Extract the (X, Y) coordinate from the center of the cell holding the provided text.  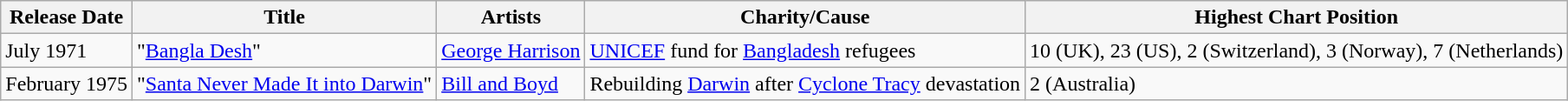
July 1971 (67, 50)
Highest Chart Position (1297, 17)
UNICEF fund for Bangladesh refugees (805, 50)
Title (284, 17)
George Harrison (511, 50)
Release Date (67, 17)
2 (Australia) (1297, 84)
"Santa Never Made It into Darwin" (284, 84)
February 1975 (67, 84)
Bill and Boyd (511, 84)
Rebuilding Darwin after Cyclone Tracy devastation (805, 84)
Artists (511, 17)
"Bangla Desh" (284, 50)
Charity/Cause (805, 17)
10 (UK), 23 (US), 2 (Switzerland), 3 (Norway), 7 (Netherlands) (1297, 50)
